Find where the given text appears and provide that cell's center as [x, y] coordinate. 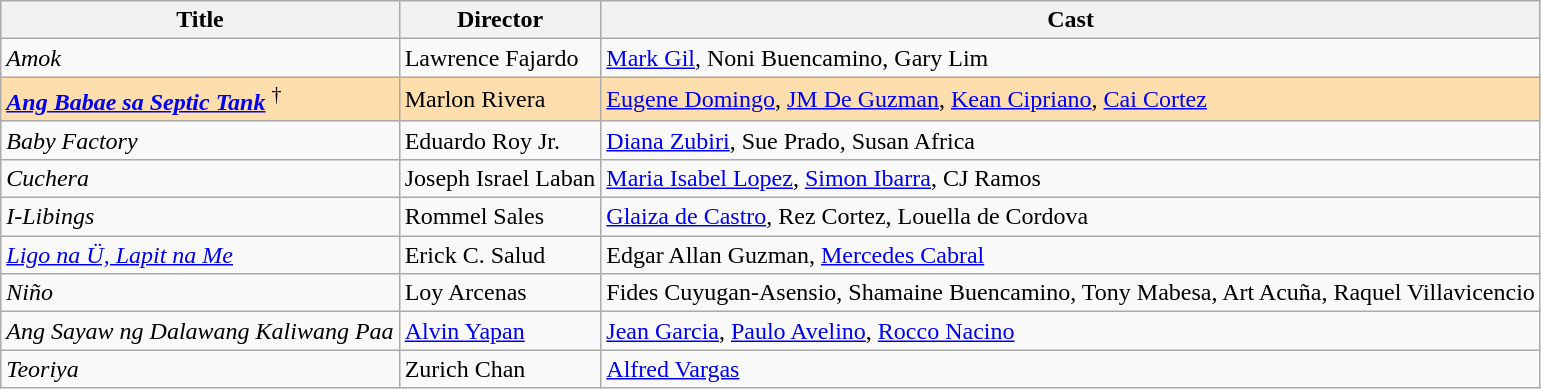
Title [200, 20]
Lawrence Fajardo [500, 58]
Erick C. Salud [500, 255]
Glaiza de Castro, Rez Cortez, Louella de Cordova [1071, 217]
Alfred Vargas [1071, 369]
Ang Sayaw ng Dalawang Kaliwang Paa [200, 331]
Joseph Israel Laban [500, 178]
Alvin Yapan [500, 331]
I-Libings [200, 217]
Ang Babae sa Septic Tank † [200, 100]
Ligo na Ü, Lapit na Me [200, 255]
Baby Factory [200, 140]
Fides Cuyugan-Asensio, Shamaine Buencamino, Tony Mabesa, Art Acuña, Raquel Villavicencio [1071, 293]
Eugene Domingo, JM De Guzman, Kean Cipriano, Cai Cortez [1071, 100]
Maria Isabel Lopez, Simon Ibarra, CJ Ramos [1071, 178]
Marlon Rivera [500, 100]
Edgar Allan Guzman, Mercedes Cabral [1071, 255]
Jean Garcia, Paulo Avelino, Rocco Nacino [1071, 331]
Cuchera [200, 178]
Rommel Sales [500, 217]
Eduardo Roy Jr. [500, 140]
Cast [1071, 20]
Zurich Chan [500, 369]
Amok [200, 58]
Niño [200, 293]
Mark Gil, Noni Buencamino, Gary Lim [1071, 58]
Teoriya [200, 369]
Director [500, 20]
Diana Zubiri, Sue Prado, Susan Africa [1071, 140]
Loy Arcenas [500, 293]
